Scan for the cell matching the given text and deliver its (X, Y) coordinate at center. 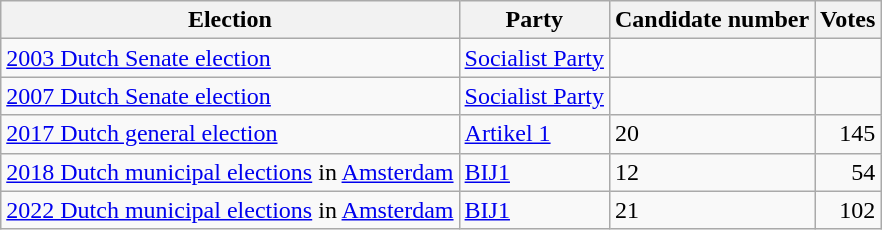
Artikel 1 (534, 134)
Party (534, 20)
2022 Dutch municipal elections in Amsterdam (230, 210)
Votes (848, 20)
2007 Dutch Senate election (230, 96)
2017 Dutch general election (230, 134)
20 (712, 134)
2003 Dutch Senate election (230, 58)
21 (712, 210)
Election (230, 20)
145 (848, 134)
12 (712, 172)
Candidate number (712, 20)
2018 Dutch municipal elections in Amsterdam (230, 172)
54 (848, 172)
102 (848, 210)
